Output the [X, Y] coordinate of the center of the cell containing the given text.  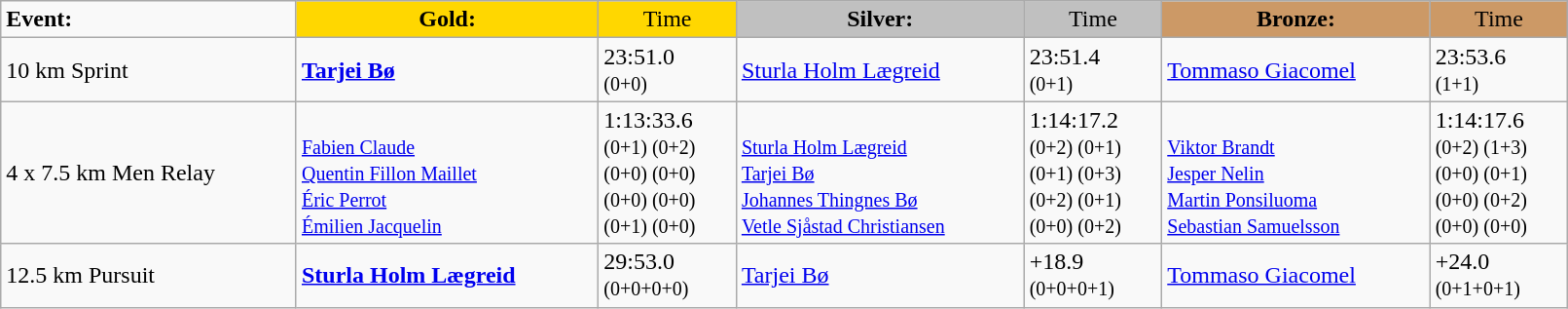
+24.0(0+1+0+1) [1499, 275]
1:13:33.6(0+1) (0+2)(0+0) (0+0)(0+0) (0+0)(0+1) (0+0) [668, 173]
1:14:17.2(0+2) (0+1)(0+1) (0+3)(0+2) (0+1)(0+0) (0+2) [1093, 173]
Sturla Holm LægreidTarjei BøJohannes Thingnes BøVetle Sjåstad Christiansen [880, 173]
Gold: [447, 19]
Bronze: [1296, 19]
23:51.0(0+0) [668, 70]
23:51.4(0+1) [1093, 70]
1:14:17.6(0+2) (1+3)(0+0) (0+1)(0+0) (0+2)(0+0) (0+0) [1499, 173]
+18.9(0+0+0+1) [1093, 275]
Silver: [880, 19]
Viktor BrandtJesper NelinMartin PonsiluomaSebastian Samuelsson [1296, 173]
4 x 7.5 km Men Relay [149, 173]
Event: [149, 19]
23:53.6(1+1) [1499, 70]
10 km Sprint [149, 70]
29:53.0(0+0+0+0) [668, 275]
Fabien ClaudeQuentin Fillon MailletÉric PerrotÉmilien Jacquelin [447, 173]
12.5 km Pursuit [149, 275]
